Search for the cell housing the specified text and yield its [x, y] center coordinate. 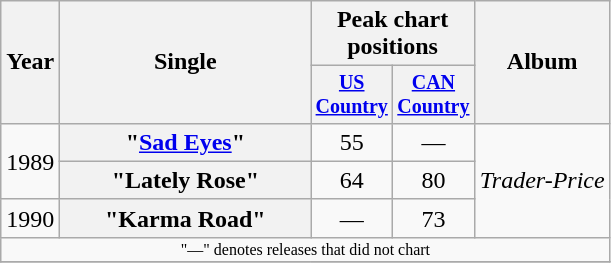
1989 [30, 161]
"Lately Rose" [186, 180]
Trader-Price [542, 180]
Single [186, 62]
"Sad Eyes" [186, 142]
Album [542, 62]
55 [352, 142]
CAN Country [434, 94]
Peak chartpositions [392, 34]
US Country [352, 94]
80 [434, 180]
1990 [30, 218]
73 [434, 218]
64 [352, 180]
"—" denotes releases that did not chart [306, 249]
"Karma Road" [186, 218]
Year [30, 62]
